For the text-containing cell, return its midpoint in (x, y) coordinate format. 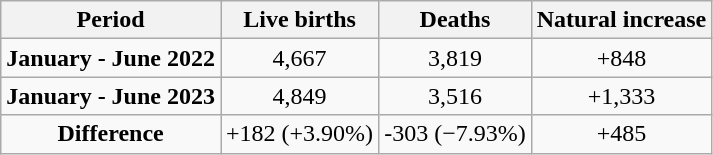
+1,333 (622, 96)
Difference (111, 134)
January - June 2022 (111, 58)
3,819 (456, 58)
+485 (622, 134)
Live births (299, 20)
Natural increase (622, 20)
Period (111, 20)
Deaths (456, 20)
3,516 (456, 96)
-303 (−7.93%) (456, 134)
4,849 (299, 96)
+848 (622, 58)
+182 (+3.90%) (299, 134)
January - June 2023 (111, 96)
4,667 (299, 58)
